Pinpoint the cell where the given text exists, returning its [x, y] midpoint coordinate. 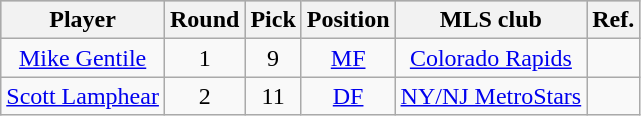
9 [273, 58]
1 [204, 58]
Player [83, 20]
Round [204, 20]
Mike Gentile [83, 58]
MF [348, 58]
2 [204, 96]
Scott Lamphear [83, 96]
MLS club [491, 20]
11 [273, 96]
Colorado Rapids [491, 58]
NY/NJ MetroStars [491, 96]
Ref. [614, 20]
Pick [273, 20]
DF [348, 96]
Position [348, 20]
